Pinpoint the cell where the given text exists, returning its [X, Y] midpoint coordinate. 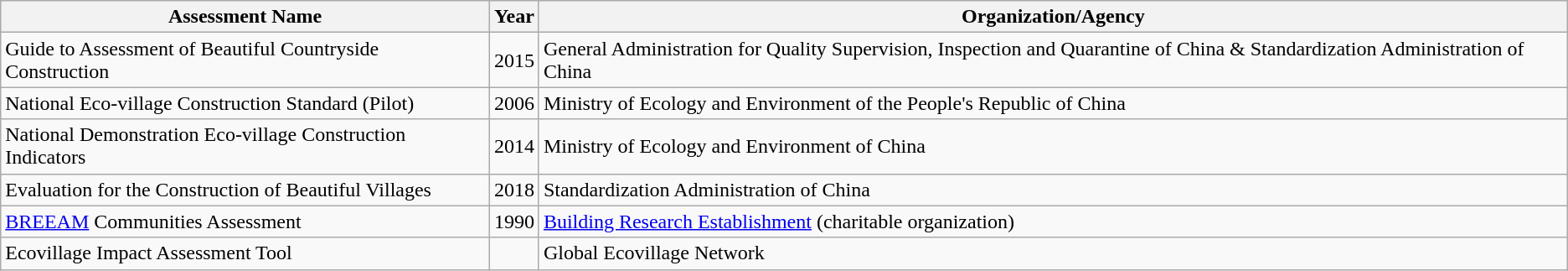
Organization/Agency [1053, 17]
General Administration for Quality Supervision, Inspection and Quarantine of China & Standardization Administration of China [1053, 60]
2015 [514, 60]
National Eco-village Construction Standard (Pilot) [245, 103]
Global Ecovillage Network [1053, 253]
2018 [514, 190]
National Demonstration Eco-village Construction Indicators [245, 146]
Evaluation for the Construction of Beautiful Villages [245, 190]
Standardization Administration of China [1053, 190]
2014 [514, 146]
1990 [514, 221]
Ecovillage Impact Assessment Tool [245, 253]
Assessment Name [245, 17]
Guide to Assessment of Beautiful Countryside Construction [245, 60]
Building Research Establishment (charitable organization) [1053, 221]
Year [514, 17]
Ministry of Ecology and Environment of the People's Republic of China [1053, 103]
Ministry of Ecology and Environment of China [1053, 146]
BREEAM Communities Assessment [245, 221]
2006 [514, 103]
